Find where the given text appears and provide that cell's center as [X, Y] coordinate. 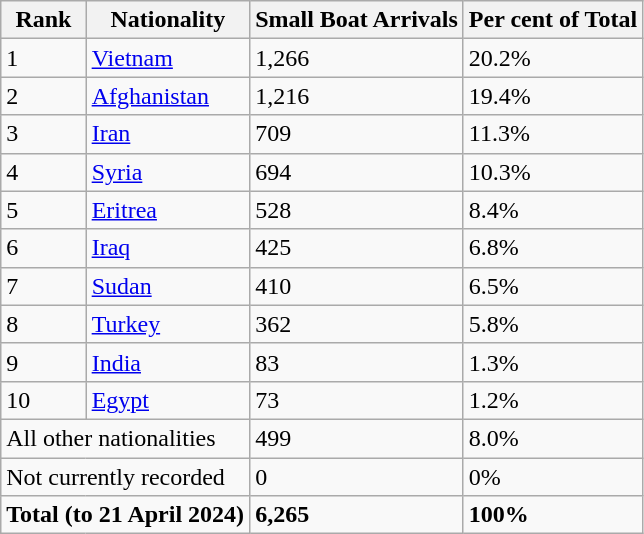
Vietnam [168, 58]
6 [44, 248]
499 [357, 438]
694 [357, 172]
11.3% [552, 134]
4 [44, 172]
Sudan [168, 286]
Iran [168, 134]
Iraq [168, 248]
5 [44, 210]
73 [357, 400]
3 [44, 134]
9 [44, 362]
1.2% [552, 400]
Nationality [168, 20]
19.4% [552, 96]
Rank [44, 20]
All other nationalities [126, 438]
8 [44, 324]
Egypt [168, 400]
10 [44, 400]
410 [357, 286]
Eritrea [168, 210]
Not currently recorded [126, 477]
6.8% [552, 248]
8.4% [552, 210]
Syria [168, 172]
1,216 [357, 96]
8.0% [552, 438]
Total (to 21 April 2024) [126, 515]
Afghanistan [168, 96]
6,265 [357, 515]
1 [44, 58]
7 [44, 286]
709 [357, 134]
83 [357, 362]
India [168, 362]
1,266 [357, 58]
Per cent of Total [552, 20]
1.3% [552, 362]
Small Boat Arrivals [357, 20]
20.2% [552, 58]
0% [552, 477]
528 [357, 210]
Turkey [168, 324]
425 [357, 248]
10.3% [552, 172]
100% [552, 515]
362 [357, 324]
2 [44, 96]
6.5% [552, 286]
5.8% [552, 324]
0 [357, 477]
